Output the [x, y] coordinate of the center of the cell containing the given text.  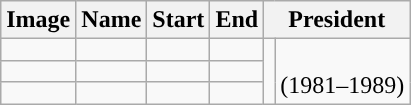
Image [38, 20]
Start [178, 20]
End [237, 20]
(1981–1989) [342, 72]
Name [112, 20]
President [337, 20]
